Identify which cell holds the provided text, then report its [X, Y] central coordinate. 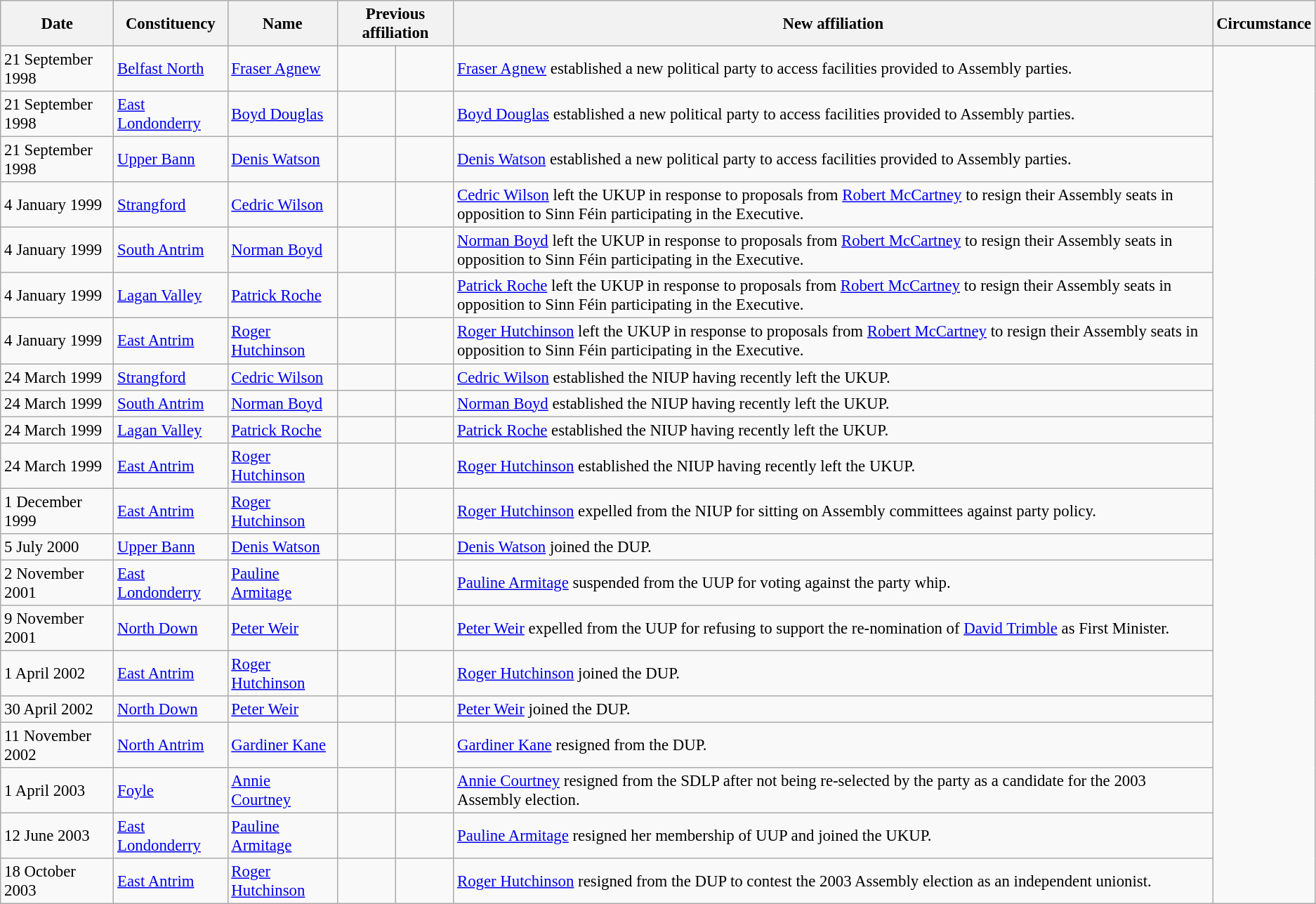
Fraser Agnew established a new political party to access facilities provided to Assembly parties. [833, 69]
Cedric Wilson established the NIUP having recently left the UKUP. [833, 377]
18 October 2003 [58, 881]
Foyle [171, 791]
Annie Courtney resigned from the SDLP after not being re-selected by the party as a candidate for the 2003 Assembly election. [833, 791]
9 November 2001 [58, 628]
Annie Courtney [282, 791]
Date [58, 24]
Belfast North [171, 69]
2 November 2001 [58, 583]
Boyd Douglas [282, 114]
Boyd Douglas established a new political party to access facilities provided to Assembly parties. [833, 114]
30 April 2002 [58, 709]
1 December 1999 [58, 511]
12 June 2003 [58, 836]
Fraser Agnew [282, 69]
11 November 2002 [58, 746]
Gardiner Kane [282, 746]
Roger Hutchinson joined the DUP. [833, 673]
New affiliation [833, 24]
Denis Watson joined the DUP. [833, 547]
Denis Watson established a new political party to access facilities provided to Assembly parties. [833, 160]
Roger Hutchinson resigned from the DUP to contest the 2003 Assembly election as an independent unionist. [833, 881]
Circumstance [1264, 24]
North Antrim [171, 746]
Constituency [171, 24]
Patrick Roche established the NIUP having recently left the UKUP. [833, 430]
Roger Hutchinson established the NIUP having recently left the UKUP. [833, 465]
Pauline Armitage resigned her membership of UUP and joined the UKUP. [833, 836]
Pauline Armitage suspended from the UUP for voting against the party whip. [833, 583]
5 July 2000 [58, 547]
1 April 2002 [58, 673]
Peter Weir joined the DUP. [833, 709]
Name [282, 24]
Peter Weir expelled from the UUP for refusing to support the re-nomination of David Trimble as First Minister. [833, 628]
Previous affiliation [395, 24]
1 April 2003 [58, 791]
Roger Hutchinson expelled from the NIUP for sitting on Assembly committees against party policy. [833, 511]
Gardiner Kane resigned from the DUP. [833, 746]
Norman Boyd established the NIUP having recently left the UKUP. [833, 403]
